Pinpoint the cell where the given text exists, returning its [X, Y] midpoint coordinate. 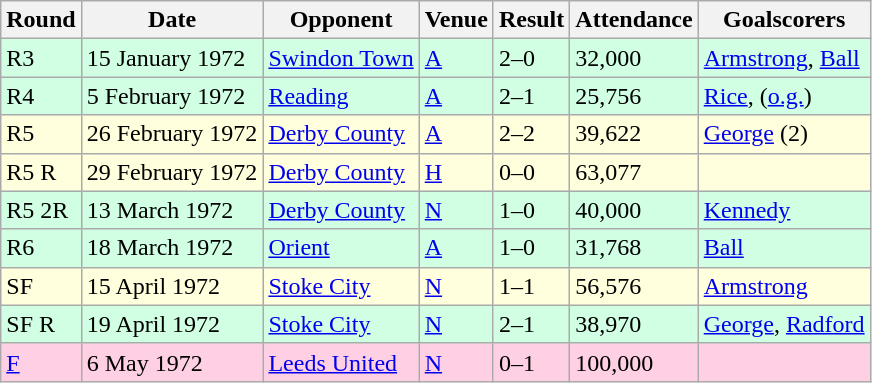
Armstrong [784, 286]
Leeds United [341, 362]
George, Radford [784, 324]
26 February 1972 [172, 134]
100,000 [634, 362]
Kennedy [784, 210]
Goalscorers [784, 20]
R5 R [41, 172]
H [456, 172]
Round [41, 20]
0–0 [531, 172]
15 January 1972 [172, 58]
6 May 1972 [172, 362]
19 April 1972 [172, 324]
39,622 [634, 134]
18 March 1972 [172, 248]
R5 [41, 134]
Attendance [634, 20]
40,000 [634, 210]
56,576 [634, 286]
5 February 1972 [172, 96]
F [41, 362]
Orient [341, 248]
Swindon Town [341, 58]
25,756 [634, 96]
Reading [341, 96]
2–2 [531, 134]
0–1 [531, 362]
2–0 [531, 58]
R3 [41, 58]
R5 2R [41, 210]
1–1 [531, 286]
R4 [41, 96]
63,077 [634, 172]
Opponent [341, 20]
Venue [456, 20]
Ball [784, 248]
SF [41, 286]
George (2) [784, 134]
29 February 1972 [172, 172]
Rice, (o.g.) [784, 96]
Result [531, 20]
13 March 1972 [172, 210]
38,970 [634, 324]
Date [172, 20]
15 April 1972 [172, 286]
SF R [41, 324]
Armstrong, Ball [784, 58]
R6 [41, 248]
31,768 [634, 248]
32,000 [634, 58]
